For the text-containing cell, return its midpoint in (X, Y) coordinate format. 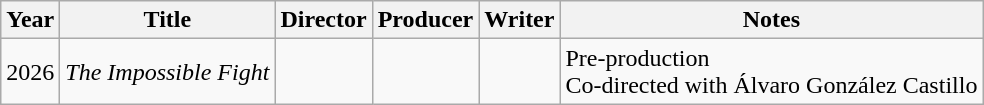
2026 (30, 72)
Pre-productionCo-directed with Álvaro González Castillo (772, 72)
Writer (520, 20)
Year (30, 20)
Notes (772, 20)
The Impossible Fight (168, 72)
Title (168, 20)
Producer (426, 20)
Director (324, 20)
